Search for the cell housing the specified text and yield its (x, y) center coordinate. 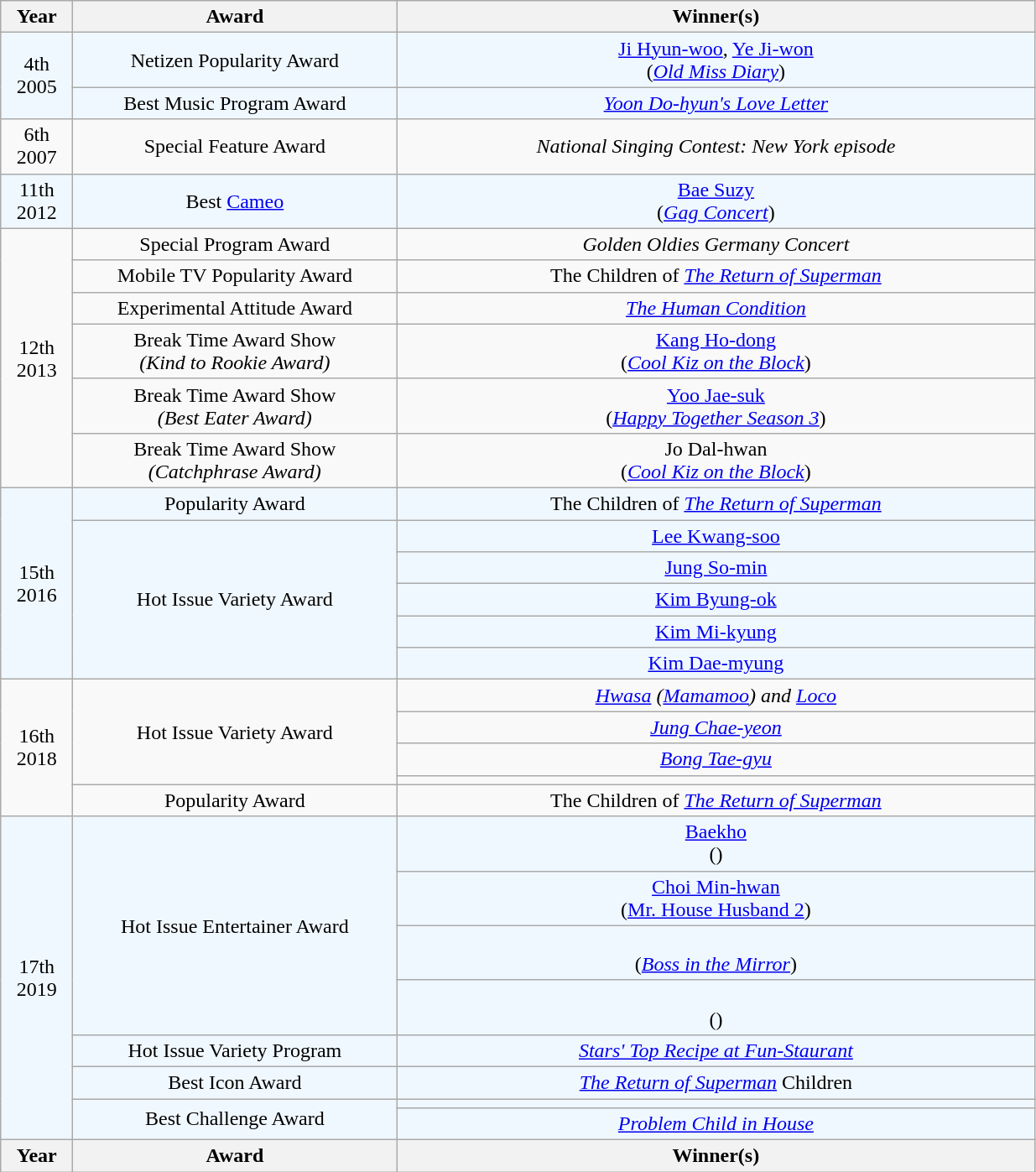
Jung So-min (716, 568)
Netizen Popularity Award (235, 60)
Yoo Jae-suk (Happy Together Season 3) (716, 406)
Best Cameo (235, 201)
The Human Condition (716, 308)
National Singing Contest: New York episode (716, 146)
Kim Byung-ok (716, 600)
Kang Ho-dong (Cool Kiz on the Block) (716, 351)
Special Program Award (235, 244)
Baekho() (716, 844)
Lee Kwang-soo (716, 536)
12th 2013 (37, 357)
Stars' Top Recipe at Fun-Staurant (716, 1050)
Experimental Attitude Award (235, 308)
15th 2016 (37, 583)
Best Challenge Award (235, 1119)
Break Time Award Show (Catchphrase Award) (235, 460)
Hwasa (Mamamoo) and Loco (716, 695)
Ji Hyun-woo, Ye Ji-won (Old Miss Diary) (716, 60)
Problem Child in House (716, 1124)
4th 2005 (37, 76)
The Return of Superman Children (716, 1082)
Kim Dae-myung (716, 664)
Hot Issue Entertainer Award (235, 925)
16th2018 (37, 748)
Special Feature Award (235, 146)
() (716, 1007)
17th2019 (37, 978)
Best Music Program Award (235, 103)
Golden Oldies Germany Concert (716, 244)
Yoon Do-hyun's Love Letter (716, 103)
Mobile TV Popularity Award (235, 276)
Bae Suzy (Gag Concert) (716, 201)
Choi Min-hwan(Mr. House Husband 2) (716, 898)
11th 2012 (37, 201)
Jung Chae-yeon (716, 727)
Break Time Award Show (Kind to Rookie Award) (235, 351)
Kim Mi-kyung (716, 632)
Bong Tae-gyu (716, 759)
Best Icon Award (235, 1082)
Jo Dal-hwan (Cool Kiz on the Block) (716, 460)
Hot Issue Variety Program (235, 1050)
Break Time Award Show (Best Eater Award) (235, 406)
6th 2007 (37, 146)
(Boss in the Mirror) (716, 953)
